Determine the [X, Y] coordinate at the center of the cell enclosing the given text.  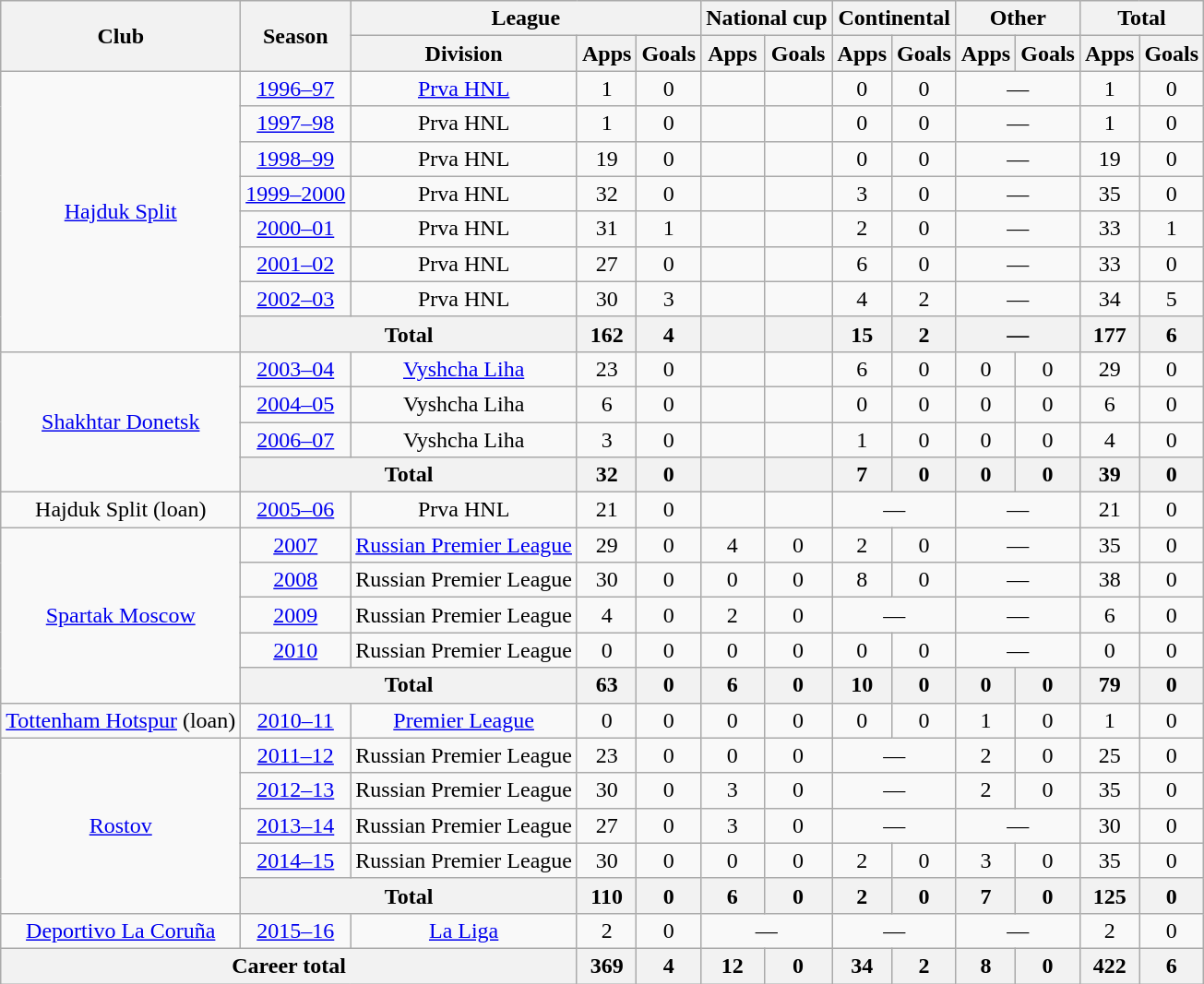
2010–11 [295, 720]
15 [862, 334]
2004–05 [295, 404]
2006–07 [295, 440]
Division [464, 53]
La Liga [464, 931]
63 [606, 685]
2005–06 [295, 510]
Shakhtar Donetsk [121, 421]
2008 [295, 580]
2007 [295, 545]
2002–03 [295, 299]
Spartak Moscow [121, 615]
10 [862, 685]
25 [1109, 755]
177 [1109, 334]
2011–12 [295, 755]
Other [1018, 18]
Tottenham Hotspur (loan) [121, 720]
2003–04 [295, 369]
Career total [290, 966]
79 [1109, 685]
1997–98 [295, 124]
110 [606, 895]
Club [121, 36]
31 [606, 229]
422 [1109, 966]
162 [606, 334]
2014–15 [295, 860]
2000–01 [295, 229]
Deportivo La Coruña [121, 931]
39 [1109, 475]
1998–99 [295, 159]
Hajduk Split [121, 211]
Continental [894, 18]
League [526, 18]
Season [295, 36]
2013–14 [295, 825]
2010 [295, 650]
Hajduk Split (loan) [121, 510]
369 [606, 966]
2012–13 [295, 790]
Rostov [121, 825]
125 [1109, 895]
2001–02 [295, 264]
2009 [295, 615]
1999–2000 [295, 194]
1996–97 [295, 89]
National cup [767, 18]
5 [1172, 299]
38 [1109, 580]
Premier League [464, 720]
12 [733, 966]
2015–16 [295, 931]
